Scan for the cell matching the given text and deliver its [X, Y] coordinate at center. 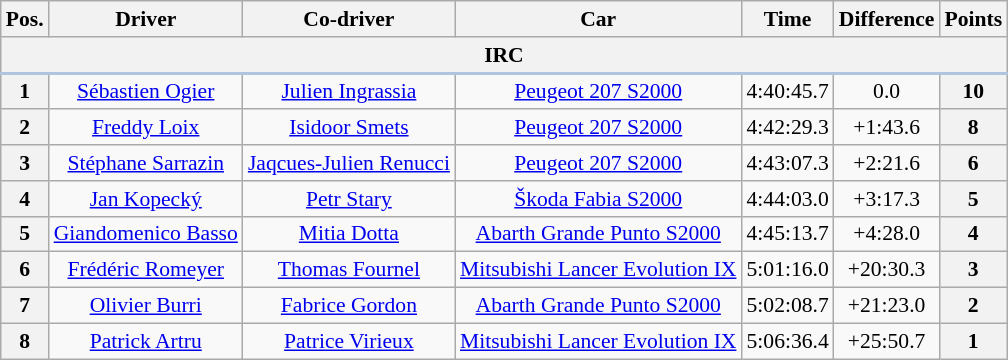
Mitia Dotta [349, 234]
Sébastien Ogier [146, 91]
4:43:07.3 [787, 163]
Co-driver [349, 19]
Jaqcues-Julien Renucci [349, 163]
Patrick Artru [146, 341]
4:40:45.7 [787, 91]
Isidoor Smets [349, 128]
Stéphane Sarrazin [146, 163]
Freddy Loix [146, 128]
5:01:16.0 [787, 270]
Frédéric Romeyer [146, 270]
Fabrice Gordon [349, 306]
Giandomenico Basso [146, 234]
Škoda Fabia S2000 [598, 199]
4:42:29.3 [787, 128]
Petr Stary [349, 199]
Car [598, 19]
IRC [504, 55]
Points [973, 19]
Patrice Virieux [349, 341]
Olivier Burri [146, 306]
+20:30.3 [887, 270]
10 [973, 91]
+4:28.0 [887, 234]
+25:50.7 [887, 341]
7 [25, 306]
Julien Ingrassia [349, 91]
+21:23.0 [887, 306]
4:44:03.0 [787, 199]
Driver [146, 19]
5:02:08.7 [787, 306]
+2:21.6 [887, 163]
5:06:36.4 [787, 341]
Difference [887, 19]
+3:17.3 [887, 199]
Time [787, 19]
4:45:13.7 [787, 234]
Jan Kopecký [146, 199]
0.0 [887, 91]
Thomas Fournel [349, 270]
Pos. [25, 19]
+1:43.6 [887, 128]
